Search for the cell housing the specified text and yield its (X, Y) center coordinate. 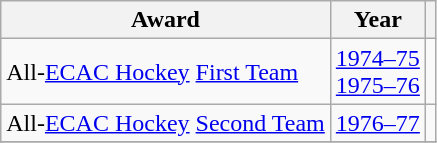
1976–77 (378, 123)
Award (166, 20)
All-ECAC Hockey Second Team (166, 123)
1974–751975–76 (378, 72)
All-ECAC Hockey First Team (166, 72)
Year (378, 20)
